Pinpoint the cell where the given text exists, returning its [X, Y] midpoint coordinate. 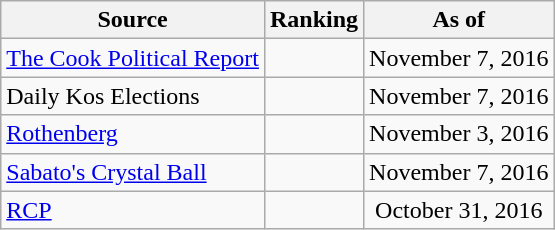
Source [133, 20]
As of [459, 20]
November 3, 2016 [459, 134]
Daily Kos Elections [133, 96]
The Cook Political Report [133, 58]
Rothenberg [133, 134]
RCP [133, 210]
October 31, 2016 [459, 210]
Ranking [314, 20]
Sabato's Crystal Ball [133, 172]
